Search for the cell housing the specified text and yield its [x, y] center coordinate. 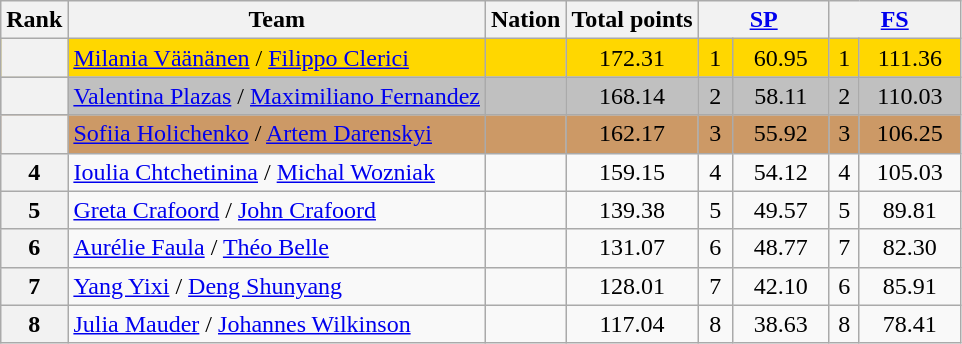
159.15 [632, 172]
48.77 [780, 248]
89.81 [910, 210]
172.31 [632, 58]
Nation [525, 20]
49.57 [780, 210]
54.12 [780, 172]
85.91 [910, 286]
38.63 [780, 324]
Greta Crafoord / John Crafoord [277, 210]
131.07 [632, 248]
162.17 [632, 134]
Julia Mauder / Johannes Wilkinson [277, 324]
Team [277, 20]
111.36 [910, 58]
FS [894, 20]
168.14 [632, 96]
Aurélie Faula / Théo Belle [277, 248]
Milania Väänänen / Filippo Clerici [277, 58]
55.92 [780, 134]
106.25 [910, 134]
128.01 [632, 286]
Ioulia Chtchetinina / Michal Wozniak [277, 172]
42.10 [780, 286]
78.41 [910, 324]
SP [764, 20]
Valentina Plazas / Maximiliano Fernandez [277, 96]
58.11 [780, 96]
Sofiia Holichenko / Artem Darenskyi [277, 134]
105.03 [910, 172]
Total points [632, 20]
Yang Yixi / Deng Shunyang [277, 286]
Rank [34, 20]
139.38 [632, 210]
82.30 [910, 248]
110.03 [910, 96]
117.04 [632, 324]
60.95 [780, 58]
